Return the [x, y] coordinate for the center point of the cell that contains the specified text.  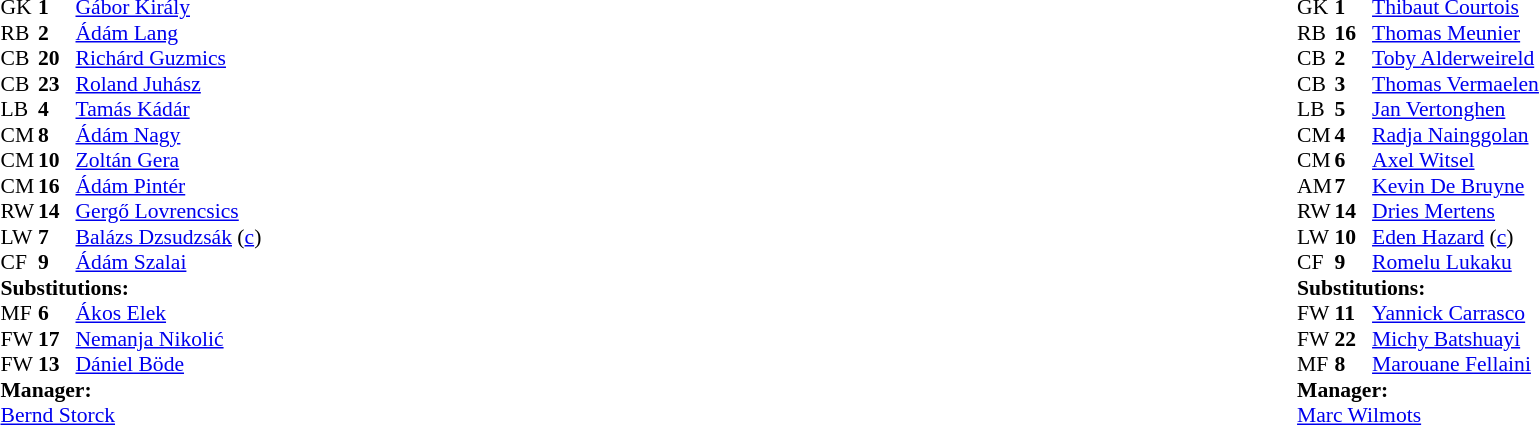
Ádám Szalai [169, 263]
Balázs Dzsudzsák (c) [169, 237]
20 [57, 59]
Ádám Pintér [169, 186]
Eden Hazard (c) [1456, 237]
Gergő Lovrencsics [169, 211]
22 [1354, 339]
Dries Mertens [1456, 211]
Radja Nainggolan [1456, 135]
Ákos Elek [169, 313]
Yannick Carrasco [1456, 313]
13 [57, 365]
Marouane Fellaini [1456, 365]
Richárd Guzmics [169, 59]
11 [1354, 313]
3 [1354, 84]
Axel Witsel [1456, 161]
Toby Alderweireld [1456, 59]
Roland Juhász [169, 84]
5 [1354, 109]
Nemanja Nikolić [169, 339]
Romelu Lukaku [1456, 263]
Tamás Kádár [169, 109]
Zoltán Gera [169, 161]
23 [57, 84]
Thomas Meunier [1456, 33]
Michy Batshuayi [1456, 339]
Ádám Nagy [169, 135]
Ádám Lang [169, 33]
Dániel Böde [169, 365]
17 [57, 339]
AM [1316, 186]
Kevin De Bruyne [1456, 186]
Jan Vertonghen [1456, 109]
Thomas Vermaelen [1456, 84]
